Capture the cell that displays the provided text and extract its (x, y) central coordinate. 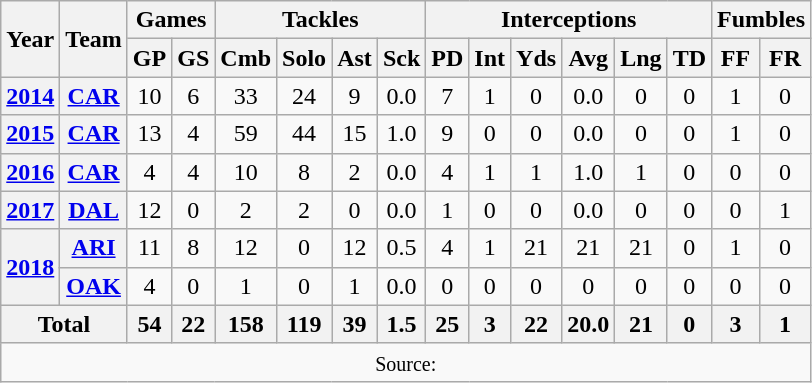
Int (490, 58)
Interceptions (569, 20)
TD (689, 58)
0.5 (401, 248)
11 (149, 248)
FF (736, 58)
6 (194, 96)
ARI (94, 248)
7 (448, 96)
Games (170, 20)
119 (304, 324)
15 (355, 134)
Cmb (246, 58)
20.0 (588, 324)
Solo (304, 58)
59 (246, 134)
DAL (94, 210)
PD (448, 58)
2017 (30, 210)
39 (355, 324)
Avg (588, 58)
54 (149, 324)
2016 (30, 172)
44 (304, 134)
24 (304, 96)
Lng (641, 58)
2018 (30, 267)
GS (194, 58)
Source: (406, 362)
1.5 (401, 324)
Ast (355, 58)
Team (94, 39)
FR (784, 58)
13 (149, 134)
2015 (30, 134)
OAK (94, 286)
Total (64, 324)
25 (448, 324)
GP (149, 58)
Tackles (320, 20)
33 (246, 96)
158 (246, 324)
Year (30, 39)
Yds (536, 58)
2014 (30, 96)
Sck (401, 58)
Fumbles (762, 20)
